Find where the given text appears and provide that cell's center as (x, y) coordinate. 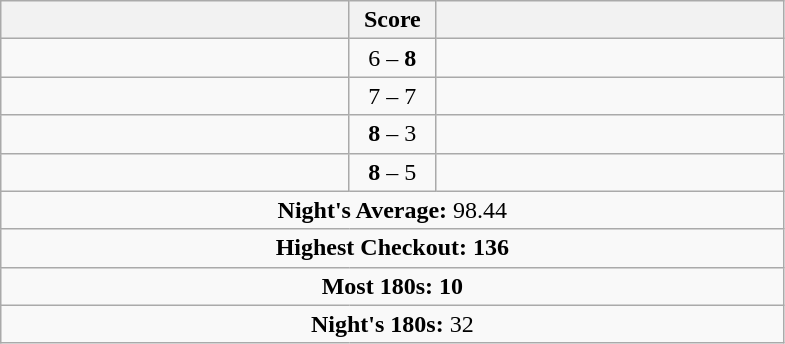
Night's 180s: 32 (392, 324)
Highest Checkout: 136 (392, 248)
6 – 8 (392, 58)
8 – 3 (392, 134)
8 – 5 (392, 172)
Most 180s: 10 (392, 286)
Score (392, 20)
7 – 7 (392, 96)
Night's Average: 98.44 (392, 210)
